Return (X, Y) of the center of cell containing provided text 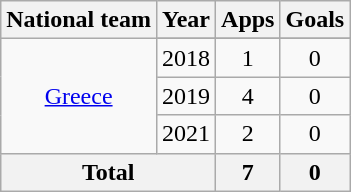
Total (108, 172)
2 (248, 134)
2018 (186, 58)
7 (248, 172)
Year (186, 20)
Apps (248, 20)
Goals (315, 20)
1 (248, 58)
2021 (186, 134)
4 (248, 96)
Greece (79, 96)
National team (79, 20)
2019 (186, 96)
